Pinpoint the cell where the given text exists, returning its (x, y) midpoint coordinate. 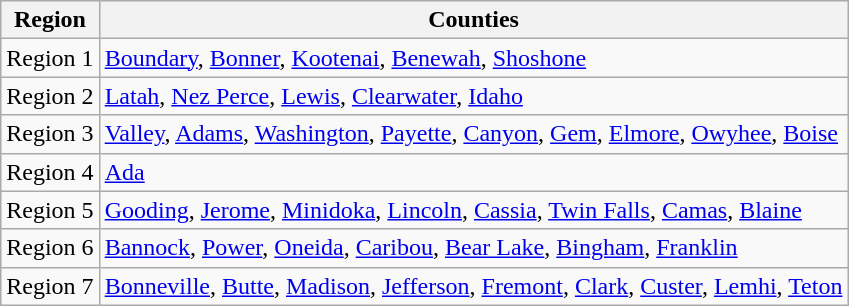
Counties (474, 20)
Bonneville, Butte, Madison, Jefferson, Fremont, Clark, Custer, Lemhi, Teton (474, 286)
Region (50, 20)
Ada (474, 172)
Latah, Nez Perce, Lewis, Clearwater, Idaho (474, 96)
Gooding, Jerome, Minidoka, Lincoln, Cassia, Twin Falls, Camas, Blaine (474, 210)
Region 1 (50, 58)
Region 2 (50, 96)
Bannock, Power, Oneida, Caribou, Bear Lake, Bingham, Franklin (474, 248)
Valley, Adams, Washington, Payette, Canyon, Gem, Elmore, Owyhee, Boise (474, 134)
Region 6 (50, 248)
Region 7 (50, 286)
Region 3 (50, 134)
Boundary, Bonner, Kootenai, Benewah, Shoshone (474, 58)
Region 5 (50, 210)
Region 4 (50, 172)
